Provide the (x, y) coordinate of the cell's center where the given text is located.  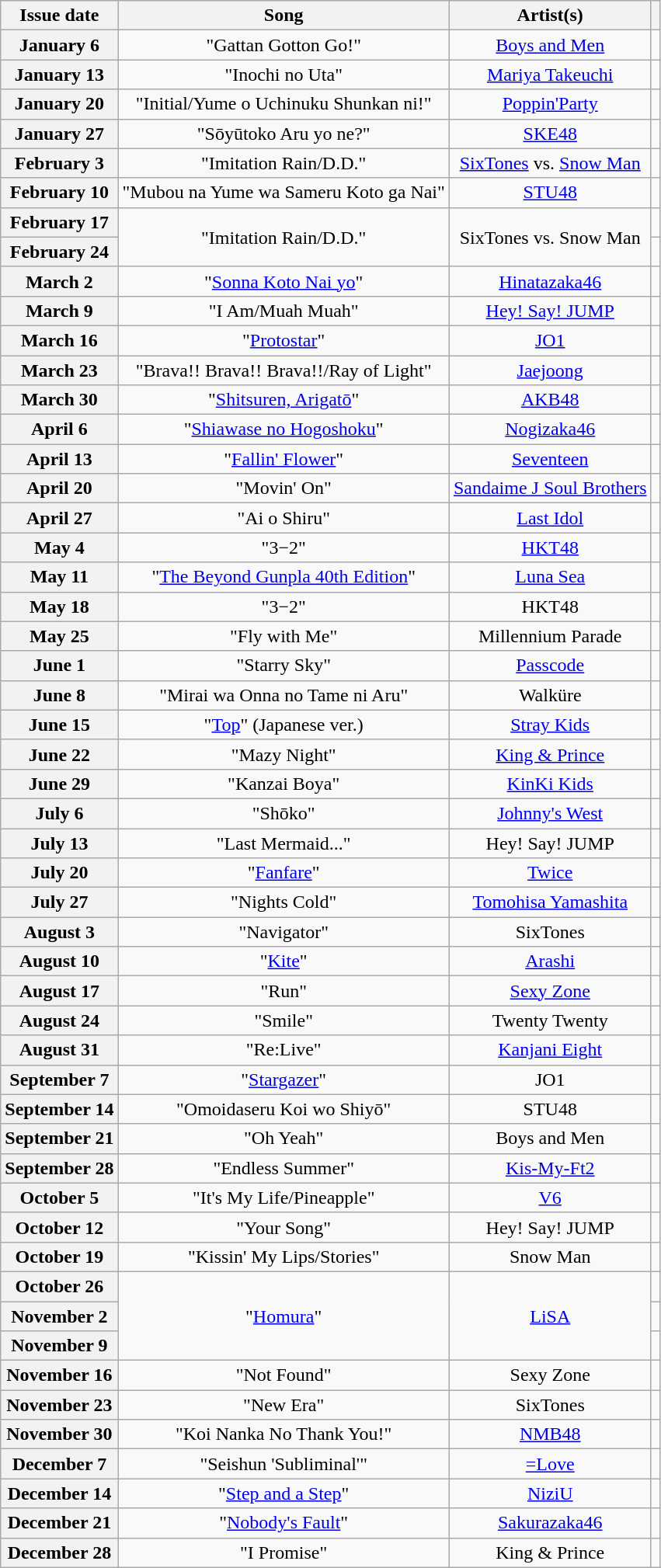
"Inochi no Uta" (284, 75)
"Mirai wa Onna no Tame ni Aru" (284, 695)
"I Promise" (284, 1552)
October 5 (59, 1198)
"Kite" (284, 961)
November 2 (59, 1316)
August 3 (59, 932)
August 31 (59, 1050)
March 23 (59, 370)
March 30 (59, 400)
December 28 (59, 1552)
April 6 (59, 429)
KinKi Kids (550, 784)
Jaejoong (550, 370)
"Re:Live" (284, 1050)
Stray Kids (550, 725)
Hinatazaka46 (550, 281)
January 27 (59, 134)
August 10 (59, 961)
December 7 (59, 1464)
"Fanfare" (284, 873)
Arashi (550, 961)
"Last Mermaid..." (284, 843)
"Initial/Yume o Uchinuku Shunkan ni!" (284, 104)
"Navigator" (284, 932)
"The Beyond Gunpla 40th Edition" (284, 577)
October 26 (59, 1286)
March 9 (59, 311)
September 7 (59, 1080)
Walküre (550, 695)
July 27 (59, 902)
=Love (550, 1464)
April 20 (59, 488)
"I Am/Muah Muah" (284, 311)
"Kanzai Boya" (284, 784)
May 11 (59, 577)
May 4 (59, 548)
LiSA (550, 1316)
AKB48 (550, 400)
"Shitsuren, Arigatō" (284, 400)
Sandaime J Soul Brothers (550, 488)
May 25 (59, 636)
Last Idol (550, 518)
October 12 (59, 1227)
August 24 (59, 1020)
September 21 (59, 1139)
SKE48 (550, 134)
"Shōko" (284, 813)
"Brava!! Brava!! Brava!!/Ray of Light" (284, 370)
Tomohisa Yamashita (550, 902)
Poppin'Party (550, 104)
June 15 (59, 725)
December 21 (59, 1523)
July 20 (59, 873)
November 16 (59, 1375)
May 18 (59, 607)
"Koi Nanka No Thank You!" (284, 1434)
"Protostar" (284, 340)
"Mazy Night" (284, 754)
January 6 (59, 45)
Johnny's West (550, 813)
January 20 (59, 104)
March 16 (59, 340)
"Ai o Shiru" (284, 518)
Kis-My-Ft2 (550, 1168)
Passcode (550, 666)
February 24 (59, 252)
NMB48 (550, 1434)
"Stargazer" (284, 1080)
February 3 (59, 163)
June 22 (59, 754)
"Your Song" (284, 1227)
April 13 (59, 459)
"Run" (284, 991)
Mariya Takeuchi (550, 75)
June 1 (59, 666)
"New Era" (284, 1405)
"Step and a Step" (284, 1493)
June 8 (59, 695)
October 19 (59, 1257)
September 28 (59, 1168)
V6 (550, 1198)
"Seishun 'Subliminal'" (284, 1464)
June 29 (59, 784)
"Top" (Japanese ver.) (284, 725)
December 14 (59, 1493)
Luna Sea (550, 577)
"Smile" (284, 1020)
"It's My Life/Pineapple" (284, 1198)
"Nights Cold" (284, 902)
January 13 (59, 75)
"Nobody's Fault" (284, 1523)
Snow Man (550, 1257)
March 2 (59, 281)
Twenty Twenty (550, 1020)
"Fly with Me" (284, 636)
"Mubou na Yume wa Sameru Koto ga Nai" (284, 193)
"Gattan Gotton Go!" (284, 45)
Twice (550, 873)
April 27 (59, 518)
Millennium Parade (550, 636)
"Omoidaseru Koi wo Shiyō" (284, 1109)
Sakurazaka46 (550, 1523)
"Sonna Koto Nai yo" (284, 281)
"Sōyūtoko Aru yo ne?" (284, 134)
July 13 (59, 843)
"Fallin' Flower" (284, 459)
"Starry Sky" (284, 666)
November 23 (59, 1405)
"Oh Yeah" (284, 1139)
November 30 (59, 1434)
February 17 (59, 222)
February 10 (59, 193)
Artist(s) (550, 16)
August 17 (59, 991)
"Not Found" (284, 1375)
Song (284, 16)
Kanjani Eight (550, 1050)
July 6 (59, 813)
NiziU (550, 1493)
Seventeen (550, 459)
"Shiawase no Hogoshoku" (284, 429)
"Kissin' My Lips/Stories" (284, 1257)
"Movin' On" (284, 488)
Nogizaka46 (550, 429)
November 9 (59, 1346)
"Homura" (284, 1316)
Issue date (59, 16)
"Endless Summer" (284, 1168)
September 14 (59, 1109)
